Find where the given text appears and provide that cell's center as (x, y) coordinate. 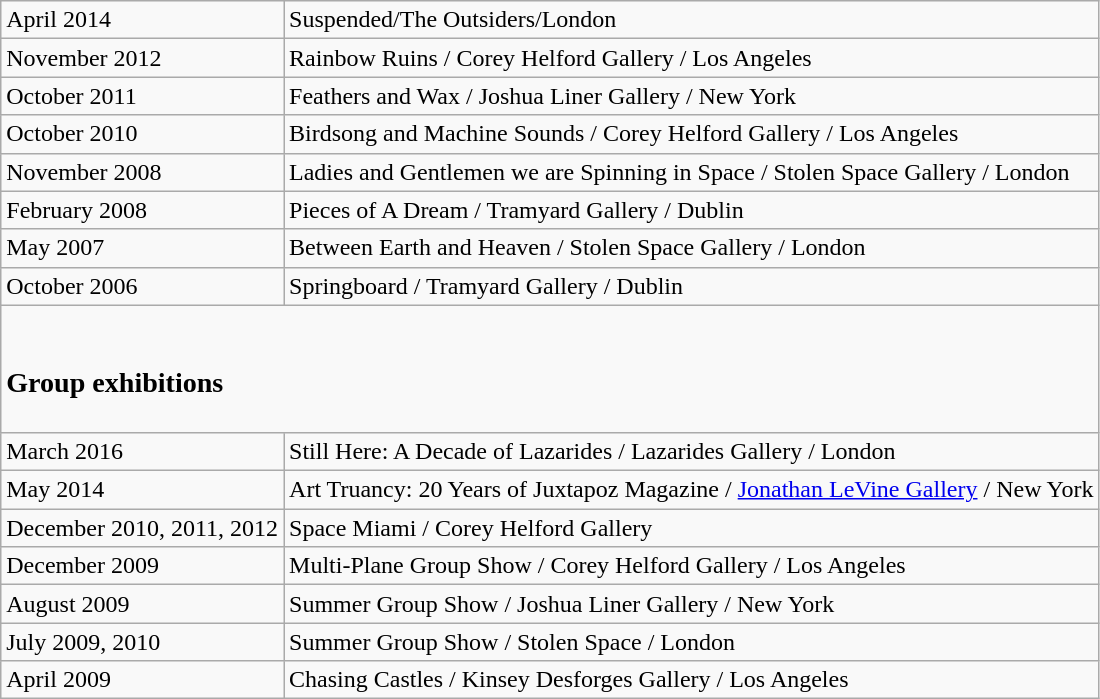
Chasing Castles / Kinsey Desforges Gallery / Los Angeles (692, 680)
April 2009 (142, 680)
Feathers and Wax / Joshua Liner Gallery / New York (692, 96)
April 2014 (142, 20)
Suspended/The Outsiders/London (692, 20)
Pieces of A Dream / Tramyard Gallery / Dublin (692, 210)
November 2008 (142, 172)
Birdsong and Machine Sounds / Corey Helford Gallery / Los Angeles (692, 134)
Ladies and Gentlemen we are Spinning in Space / Stolen Space Gallery / London (692, 172)
Space Miami / Corey Helford Gallery (692, 528)
Summer Group Show / Joshua Liner Gallery / New York (692, 604)
May 2014 (142, 490)
July 2009, 2010 (142, 642)
Rainbow Ruins / Corey Helford Gallery / Los Angeles (692, 58)
Still Here: A Decade of Lazarides / Lazarides Gallery / London (692, 451)
March 2016 (142, 451)
October 2006 (142, 286)
October 2011 (142, 96)
May 2007 (142, 248)
August 2009 (142, 604)
December 2010, 2011, 2012 (142, 528)
Summer Group Show / Stolen Space / London (692, 642)
February 2008 (142, 210)
October 2010 (142, 134)
Multi-Plane Group Show / Corey Helford Gallery / Los Angeles (692, 566)
December 2009 (142, 566)
Art Truancy: 20 Years of Juxtapoz Magazine / Jonathan LeVine Gallery / New York (692, 490)
Between Earth and Heaven / Stolen Space Gallery / London (692, 248)
Group exhibitions (550, 368)
Springboard / Tramyard Gallery / Dublin (692, 286)
November 2012 (142, 58)
